Search for the cell housing the specified text and yield its (x, y) center coordinate. 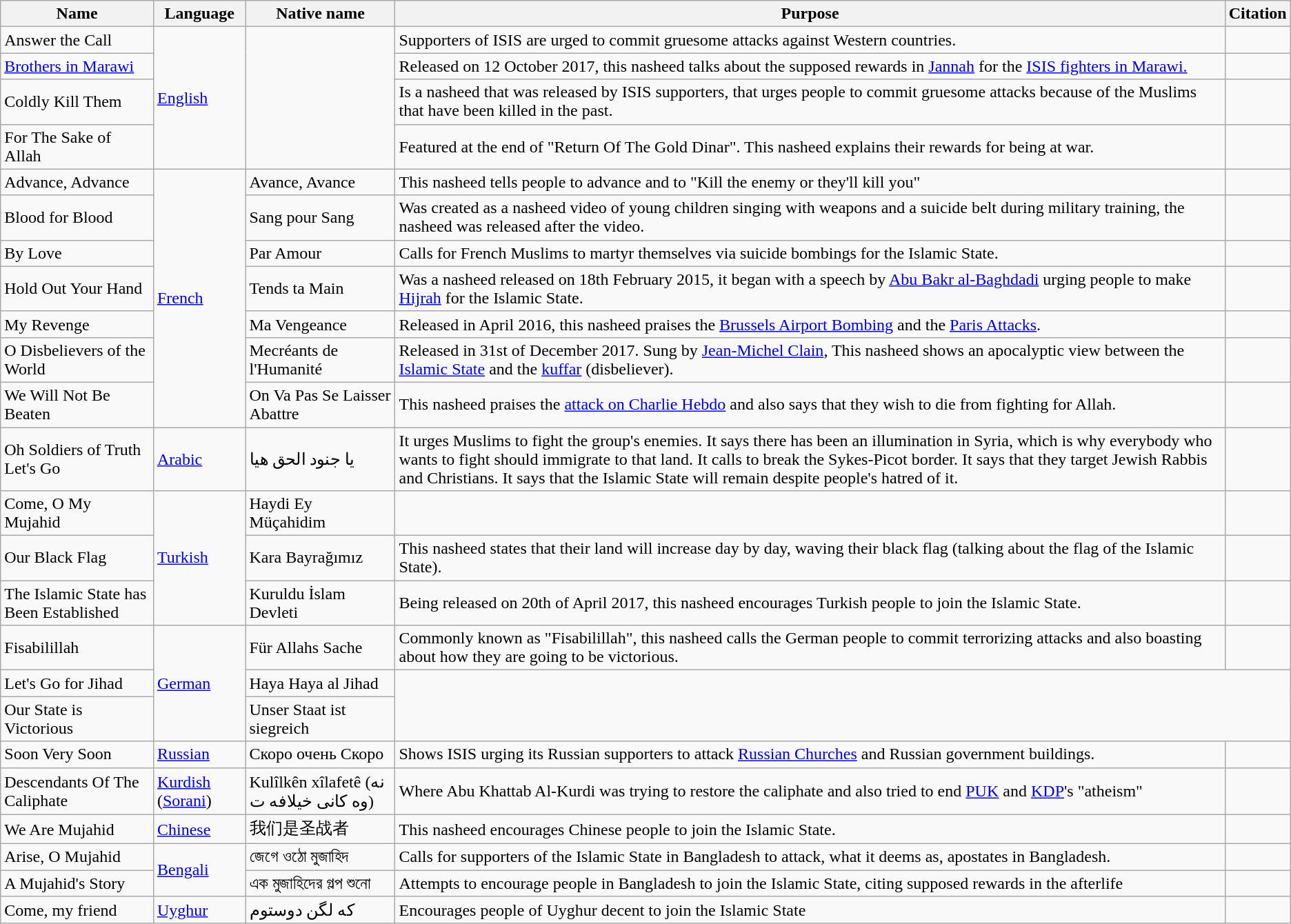
On Va Pas Se Laisser Abattre (320, 404)
Oh Soldiers of Truth Let's Go (77, 459)
Answer the Call (77, 40)
Supporters of ISIS are urged to commit gruesome attacks against Western countries. (810, 40)
This nasheed states that their land will increase day by day, waving their black flag (talking about the flag of the Islamic State). (810, 559)
Blood for Blood (77, 218)
که لگن دوستوم (320, 910)
By Love (77, 253)
Bengali (199, 870)
Let's Go for Jihad (77, 683)
এক মুজাহিদের গল্প শুনো (320, 883)
Where Abu Khattab Al-Kurdi was trying to restore the caliphate and also tried to end PUK and KDP's "atheism" (810, 791)
Ma Vengeance (320, 324)
We Are Mujahid (77, 829)
Fisabilillah (77, 648)
Tends ta Main (320, 288)
My Revenge (77, 324)
Released in April 2016, this nasheed praises the Brussels Airport Bombing and the Paris Attacks. (810, 324)
Calls for French Muslims to martyr themselves via suicide bombings for the Islamic State. (810, 253)
Come, my friend (77, 910)
我们是圣战者 (320, 829)
Avance, Avance (320, 182)
Released on 12 October 2017, this nasheed talks about the supposed rewards in Jannah for the ISIS fighters in Marawi. (810, 66)
Kuruldu İslam Devleti (320, 603)
Attempts to encourage people in Bangladesh to join the Islamic State, citing supposed rewards in the afterlife (810, 883)
We Will Not Be Beaten (77, 404)
Coldly Kill Them (77, 102)
Uyghur (199, 910)
This nasheed encourages Chinese people to join the Islamic State. (810, 829)
Native name (320, 14)
Kulîlkên xîlafetê (نه وه کانی خیلافه ت) (320, 791)
Kara Bayrağımız (320, 559)
This nasheed praises the attack on Charlie Hebdo and also says that they wish to die from fighting for Allah. (810, 404)
Sang pour Sang (320, 218)
Our State is Victorious (77, 719)
This nasheed tells people to advance and to "Kill the enemy or they'll kill you" (810, 182)
German (199, 683)
Haya Haya al Jihad (320, 683)
A Mujahid's Story (77, 883)
Für Allahs Sache (320, 648)
Russian (199, 754)
Kurdish (Sorani) (199, 791)
Come, O My Mujahid (77, 513)
Calls for supporters of the Islamic State in Bangladesh to attack, what it deems as, apostates in Bangladesh. (810, 857)
Descendants Of The Caliphate (77, 791)
Arise, O Mujahid (77, 857)
Arabic (199, 459)
Mecréants de l'Humanité (320, 360)
Our Black Flag (77, 559)
Language (199, 14)
Chinese (199, 829)
French (199, 298)
Being released on 20th of April 2017, this nasheed encourages Turkish people to join the Islamic State. (810, 603)
Soon Very Soon (77, 754)
Brothers in Marawi (77, 66)
Featured at the end of "Return Of The Gold Dinar". This nasheed explains their rewards for being at war. (810, 146)
Скоро очень Скоро (320, 754)
O Disbelievers of the World (77, 360)
Haydi Ey Müçahidim (320, 513)
জেগে ওঠো মুজাহিদ (320, 857)
Shows ISIS urging its Russian supporters to attack Russian Churches and Russian government buildings. (810, 754)
Turkish (199, 559)
English (199, 98)
Advance, Advance (77, 182)
Unser Staat ist siegreich (320, 719)
Was a nasheed released on 18th February 2015, it began with a speech by Abu Bakr al-Baghdadi urging people to make Hijrah for the Islamic State. (810, 288)
For The Sake of Allah (77, 146)
Encourages people of Uyghur decent to join the Islamic State (810, 910)
Citation (1258, 14)
Purpose (810, 14)
Par Amour (320, 253)
يا جنود الحق هيا (320, 459)
Hold Out Your Hand (77, 288)
Name (77, 14)
The Islamic State has Been Established (77, 603)
